Identify which cell holds the provided text, then report its (X, Y) central coordinate. 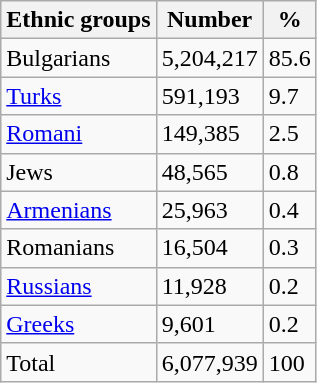
11,928 (210, 286)
% (290, 20)
5,204,217 (210, 58)
9.7 (290, 96)
9,601 (210, 324)
0.3 (290, 248)
Bulgarians (78, 58)
Romanians (78, 248)
0.4 (290, 210)
Turks (78, 96)
0.8 (290, 172)
100 (290, 362)
16,504 (210, 248)
48,565 (210, 172)
2.5 (290, 134)
Ethnic groups (78, 20)
6,077,939 (210, 362)
Number (210, 20)
Romani (78, 134)
Russians (78, 286)
149,385 (210, 134)
Jews (78, 172)
591,193 (210, 96)
Total (78, 362)
Greeks (78, 324)
25,963 (210, 210)
85.6 (290, 58)
Armenians (78, 210)
